Return the (X, Y) coordinate for the center point of the cell that contains the specified text.  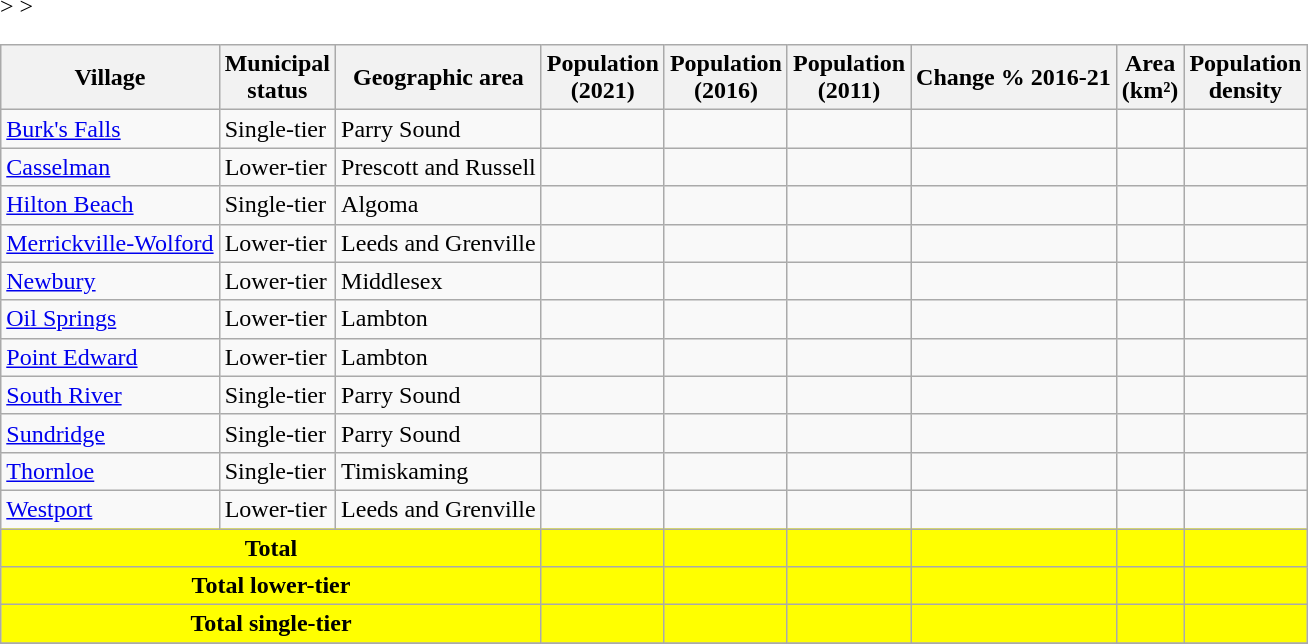
Village (110, 78)
Populationdensity (1246, 78)
Merrickville-Wolford (110, 243)
Burk's Falls (110, 129)
Casselman (110, 167)
Hilton Beach (110, 205)
Oil Springs (110, 319)
Total (272, 547)
Population(2011) (848, 78)
Westport (110, 509)
Middlesex (439, 281)
Timiskaming (439, 471)
Geographic area (439, 78)
Algoma (439, 205)
Population(2021) (602, 78)
Prescott and Russell (439, 167)
Total lower-tier (272, 586)
Area(km²) (1150, 78)
Newbury (110, 281)
Population(2016) (726, 78)
South River (110, 395)
Change % 2016-21 (1014, 78)
Sundridge (110, 433)
Point Edward (110, 357)
Total single-tier (272, 624)
Municipalstatus (277, 78)
Thornloe (110, 471)
